For the text-containing cell, return its midpoint in [X, Y] coordinate format. 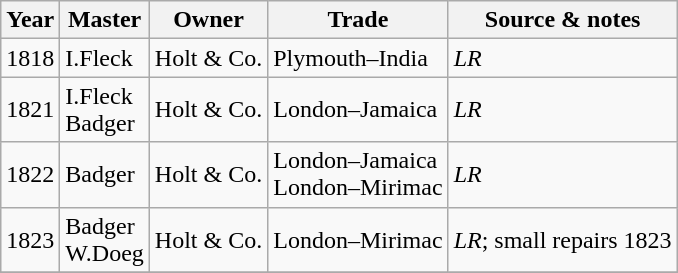
1818 [30, 58]
Source & notes [562, 20]
I.Fleck [105, 58]
LR; small repairs 1823 [562, 240]
1821 [30, 110]
Year [30, 20]
London–Mirimac [358, 240]
BadgerW.Doeg [105, 240]
Badger [105, 174]
Trade [358, 20]
Master [105, 20]
London–Jamaica [358, 110]
Owner [208, 20]
1823 [30, 240]
I.FleckBadger [105, 110]
London–JamaicaLondon–Mirimac [358, 174]
1822 [30, 174]
Plymouth–India [358, 58]
